Provide the [X, Y] coordinate of the cell's center where the given text is located.  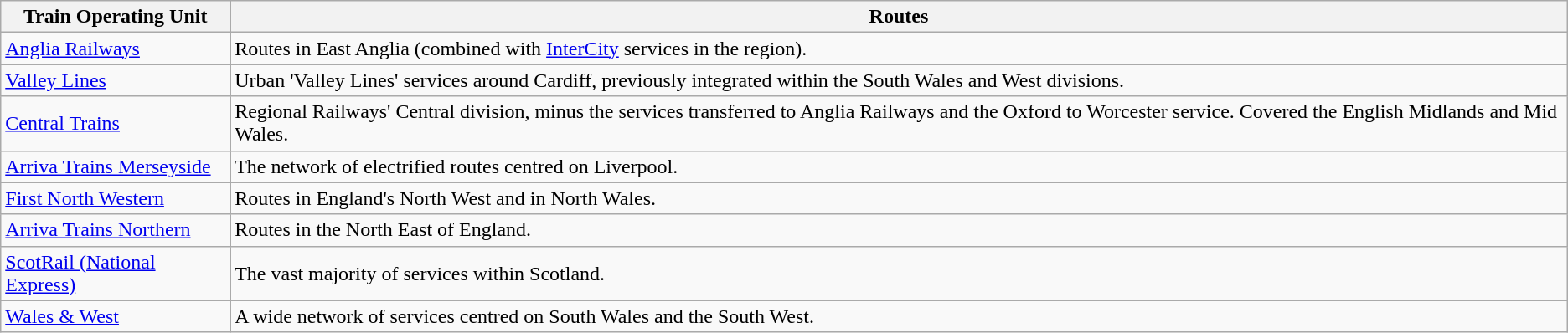
Arriva Trains Merseyside [116, 166]
Central Trains [116, 124]
Arriva Trains Northern [116, 230]
Anglia Railways [116, 49]
A wide network of services centred on South Wales and the South West. [900, 316]
Wales & West [116, 316]
Routes in England's North West and in North Wales. [900, 198]
First North Western [116, 198]
The network of electrified routes centred on Liverpool. [900, 166]
Urban 'Valley Lines' services around Cardiff, previously integrated within the South Wales and West divisions. [900, 80]
Valley Lines [116, 80]
Routes [900, 17]
The vast majority of services within Scotland. [900, 273]
Train Operating Unit [116, 17]
Routes in the North East of England. [900, 230]
Routes in East Anglia (combined with InterCity services in the region). [900, 49]
ScotRail (National Express) [116, 273]
